From the cell containing the given text, extract its center point as (x, y) coordinate. 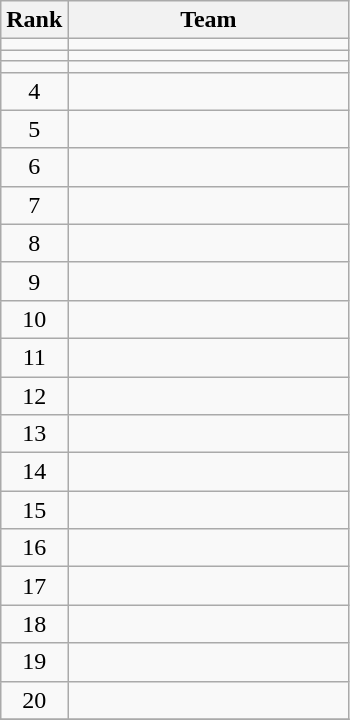
12 (34, 395)
14 (34, 472)
Rank (34, 20)
9 (34, 281)
16 (34, 548)
5 (34, 129)
10 (34, 319)
15 (34, 510)
6 (34, 167)
20 (34, 700)
11 (34, 357)
19 (34, 662)
7 (34, 205)
8 (34, 243)
13 (34, 434)
18 (34, 624)
17 (34, 586)
Team (208, 20)
4 (34, 91)
